Extract the (x, y) coordinate from the center of the cell holding the provided text.  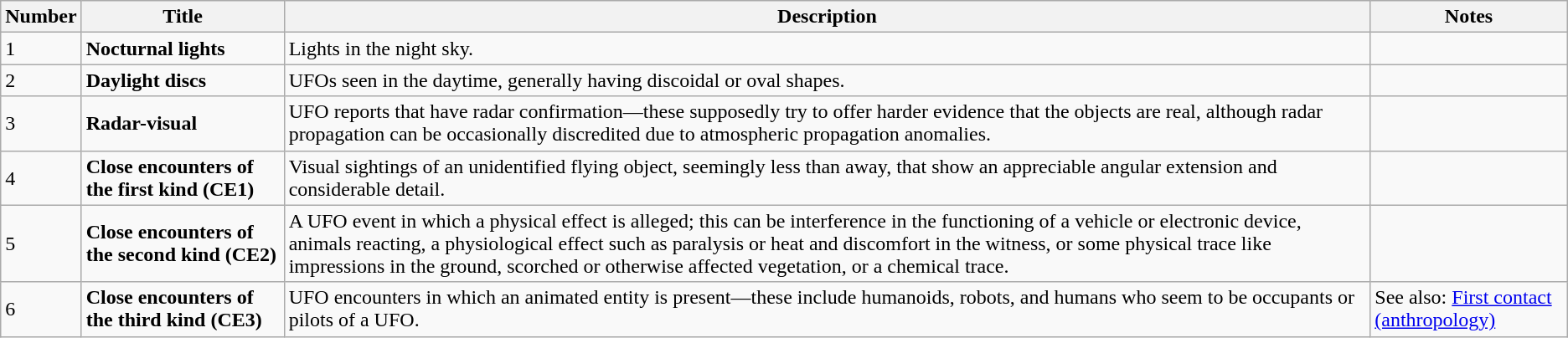
Close encounters of the second kind (CE2) (183, 243)
Radar-visual (183, 124)
UFOs seen in the daytime, generally having discoidal or oval shapes. (828, 80)
1 (41, 49)
See also: First contact (anthropology) (1469, 310)
Daylight discs (183, 80)
5 (41, 243)
Visual sightings of an unidentified flying object, seemingly less than away, that show an appreciable angular extension and considerable detail. (828, 177)
Lights in the night sky. (828, 49)
Number (41, 17)
Close encounters of the third kind (CE3) (183, 310)
Title (183, 17)
4 (41, 177)
2 (41, 80)
Notes (1469, 17)
3 (41, 124)
Description (828, 17)
Close encounters of the first kind (CE1) (183, 177)
Nocturnal lights (183, 49)
6 (41, 310)
UFO encounters in which an animated entity is present—these include humanoids, robots, and humans who seem to be occupants or pilots of a UFO. (828, 310)
